From the cell containing the given text, extract its center point as (X, Y) coordinate. 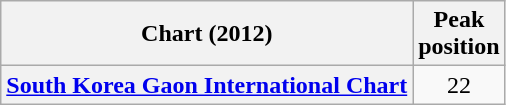
Peakposition (459, 34)
South Korea Gaon International Chart (207, 85)
22 (459, 85)
Chart (2012) (207, 34)
